Locate the cell with the specified text and output its [X, Y] center coordinate. 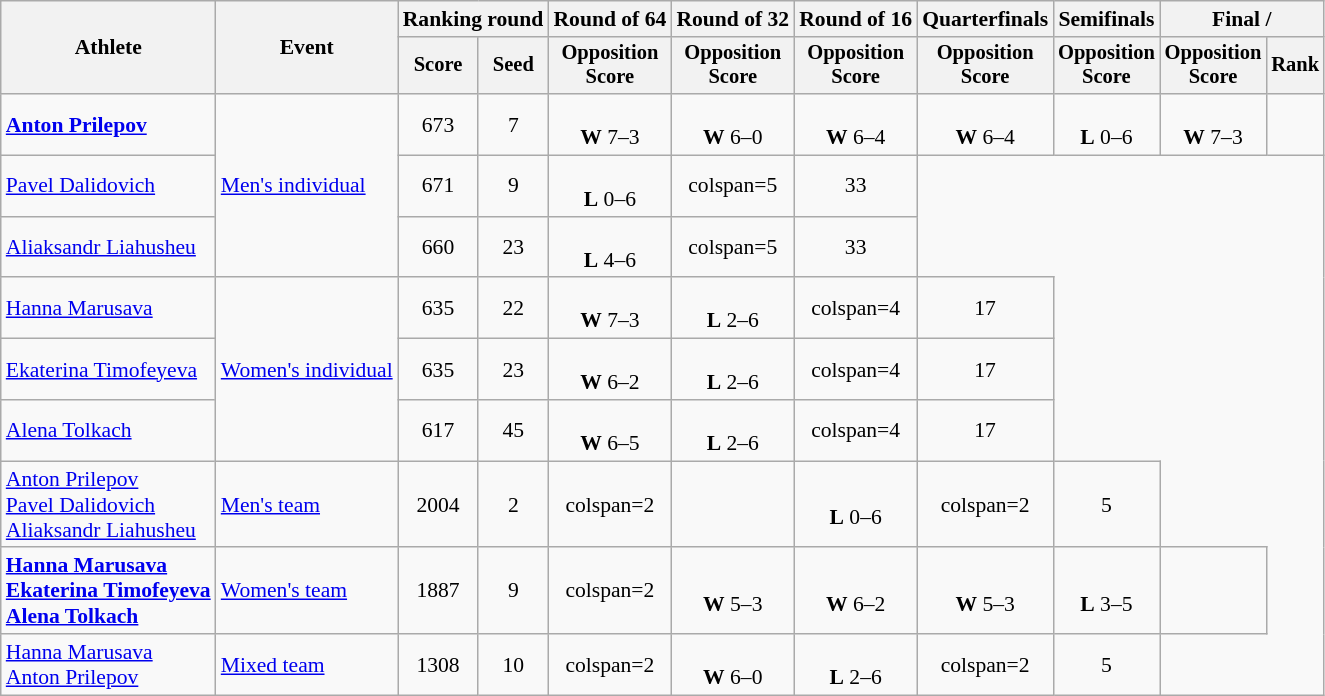
7 [513, 124]
617 [438, 430]
Hanna Marusava [108, 308]
Women's team [307, 592]
Seed [513, 66]
1887 [438, 592]
10 [513, 664]
Anton Prilepov [108, 124]
2 [513, 504]
Round of 64 [610, 19]
Hanna MarusavaAnton Prilepov [108, 664]
Anton PrilepovPavel DalidovichAliaksandr Liahusheu [108, 504]
660 [438, 248]
673 [438, 124]
Athlete [108, 48]
45 [513, 430]
Mixed team [307, 664]
1308 [438, 664]
L 4–6 [610, 248]
Quarterfinals [985, 19]
Men's individual [307, 186]
Alena Tolkach [108, 430]
Aliaksandr Liahusheu [108, 248]
W 6–5 [610, 430]
Final / [1242, 19]
Men's team [307, 504]
Round of 32 [732, 19]
Pavel Dalidovich [108, 186]
Round of 16 [856, 19]
2004 [438, 504]
22 [513, 308]
Women's individual [307, 370]
Ranking round [474, 19]
Semifinals [1106, 19]
Hanna MarusavaEkaterina TimofeyevaAlena Tolkach [108, 592]
L 3–5 [1106, 592]
Rank [1295, 66]
Ekaterina Timofeyeva [108, 370]
Event [307, 48]
Score [438, 66]
671 [438, 186]
